Search for the cell housing the specified text and yield its [X, Y] center coordinate. 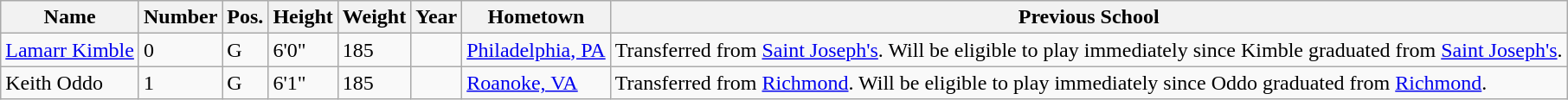
Year [436, 17]
Roanoke, VA [537, 83]
Philadelphia, PA [537, 50]
Transferred from Richmond. Will be eligible to play immediately since Oddo graduated from Richmond. [1089, 83]
Previous School [1089, 17]
Hometown [537, 17]
Lamarr Kimble [70, 50]
Pos. [246, 17]
Height [303, 17]
1 [180, 83]
Keith Oddo [70, 83]
Name [70, 17]
Number [180, 17]
0 [180, 50]
Transferred from Saint Joseph's. Will be eligible to play immediately since Kimble graduated from Saint Joseph's. [1089, 50]
6'0" [303, 50]
6'1" [303, 83]
Weight [374, 17]
